Locate the cell with the specified text and output its (X, Y) center coordinate. 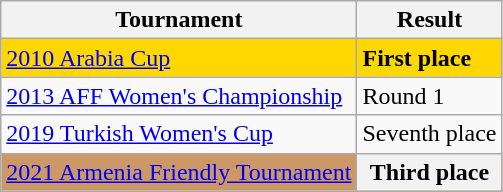
2013 AFF Women's Championship (179, 96)
2019 Turkish Women's Cup (179, 134)
2010 Arabia Cup (179, 58)
First place (430, 58)
Result (430, 20)
Round 1 (430, 96)
Seventh place (430, 134)
2021 Armenia Friendly Tournament (179, 172)
Third place (430, 172)
Tournament (179, 20)
